Scan for the cell matching the given text and deliver its [x, y] coordinate at center. 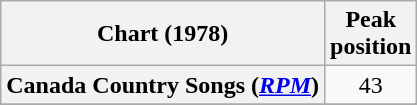
43 [371, 85]
Canada Country Songs (RPM) [163, 85]
Chart (1978) [163, 34]
Peak position [371, 34]
